Extract the [X, Y] coordinate from the center of the cell holding the provided text.  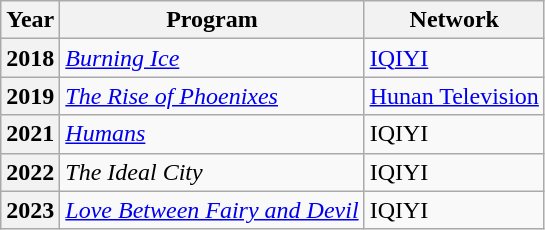
2019 [30, 96]
The Rise of Phoenixes [212, 96]
Year [30, 20]
The Ideal City [212, 172]
2018 [30, 58]
Humans [212, 134]
Hunan Television [454, 96]
2023 [30, 210]
2022 [30, 172]
Network [454, 20]
Program [212, 20]
2021 [30, 134]
Love Between Fairy and Devil [212, 210]
Burning Ice [212, 58]
